Output the (X, Y) coordinate of the center of the cell containing the given text.  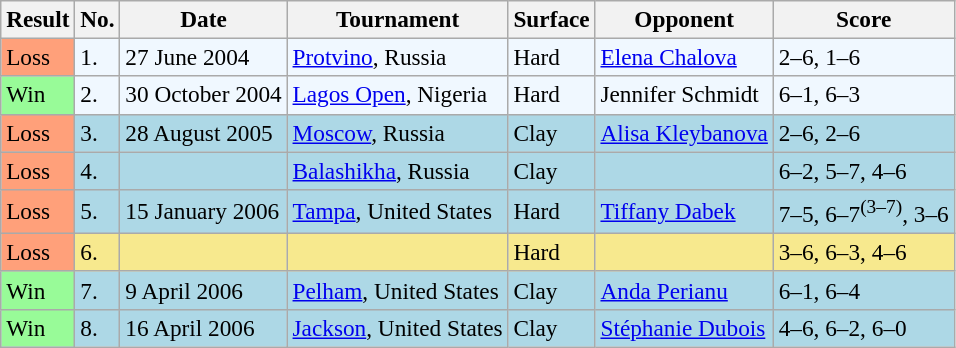
Stéphanie Dubois (684, 328)
6–1, 6–4 (864, 290)
Tampa, United States (398, 211)
3–6, 6–3, 4–6 (864, 252)
Balashikha, Russia (398, 170)
Pelham, United States (398, 290)
Elena Chalova (684, 57)
6. (98, 252)
Opponent (684, 19)
Anda Perianu (684, 290)
7. (98, 290)
Score (864, 19)
8. (98, 328)
2–6, 2–6 (864, 133)
2. (98, 95)
Protvino, Russia (398, 57)
7–5, 6–7(3–7), 3–6 (864, 211)
No. (98, 19)
Tiffany Dabek (684, 211)
6–1, 6–3 (864, 95)
4. (98, 170)
6–2, 5–7, 4–6 (864, 170)
30 October 2004 (204, 95)
Result (38, 19)
2–6, 1–6 (864, 57)
Surface (552, 19)
1. (98, 57)
Alisa Kleybanova (684, 133)
Date (204, 19)
3. (98, 133)
28 August 2005 (204, 133)
15 January 2006 (204, 211)
Tournament (398, 19)
27 June 2004 (204, 57)
Moscow, Russia (398, 133)
Jackson, United States (398, 328)
4–6, 6–2, 6–0 (864, 328)
Jennifer Schmidt (684, 95)
Lagos Open, Nigeria (398, 95)
9 April 2006 (204, 290)
5. (98, 211)
16 April 2006 (204, 328)
